From the cell containing the given text, extract its center point as [X, Y] coordinate. 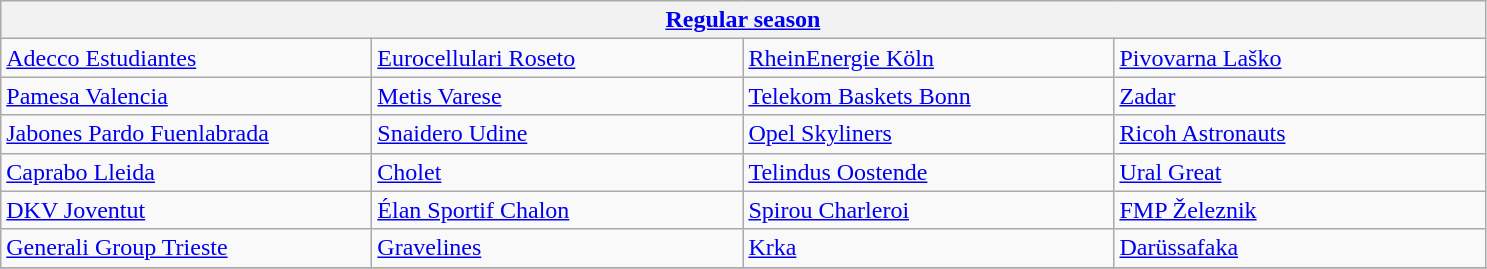
Élan Sportif Chalon [558, 210]
FMP Železnik [1300, 210]
Pivovarna Laško [1300, 58]
Regular season [743, 20]
Adecco Estudiantes [186, 58]
Eurocellulari Roseto [558, 58]
Metis Varese [558, 96]
Telekom Baskets Bonn [928, 96]
RheinEnergie Köln [928, 58]
Jabones Pardo Fuenlabrada [186, 134]
DKV Joventut [186, 210]
Darüssafaka [1300, 248]
Ural Great [1300, 172]
Snaidero Udine [558, 134]
Pamesa Valencia [186, 96]
Ricoh Astronauts [1300, 134]
Telindus Oostende [928, 172]
Caprabo Lleida [186, 172]
Cholet [558, 172]
Generali Group Trieste [186, 248]
Spirou Charleroi [928, 210]
Gravelines [558, 248]
Zadar [1300, 96]
Opel Skyliners [928, 134]
Krka [928, 248]
